Provide the (X, Y) coordinate of the cell's center where the given text is located.  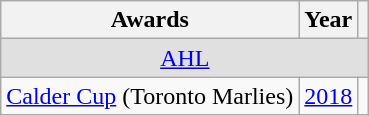
AHL (185, 58)
Awards (150, 20)
Year (328, 20)
2018 (328, 96)
Calder Cup (Toronto Marlies) (150, 96)
